Provide the (X, Y) coordinate of the cell's center where the given text is located.  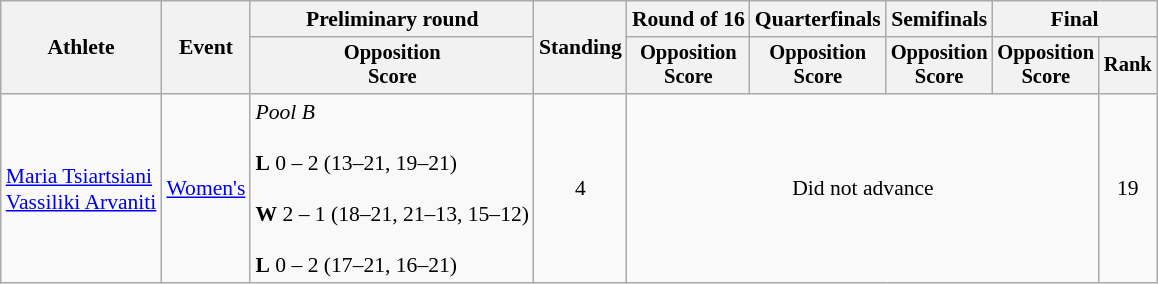
Athlete (82, 48)
Pool BL 0 – 2 (13–21, 19–21)W 2 – 1 (18–21, 21–13, 15–12)L 0 – 2 (17–21, 16–21) (392, 188)
Preliminary round (392, 19)
Final (1074, 19)
Standing (580, 48)
Rank (1128, 66)
Maria TsiartsianiVassiliki Arvaniti (82, 188)
Women's (206, 188)
Did not advance (863, 188)
4 (580, 188)
19 (1128, 188)
Event (206, 48)
Round of 16 (688, 19)
Quarterfinals (818, 19)
Semifinals (940, 19)
